From the cell containing the given text, extract its center point as (X, Y) coordinate. 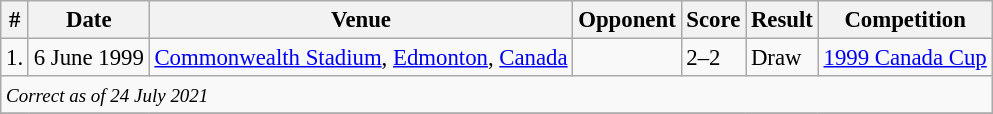
# (15, 20)
Result (782, 20)
Correct as of 24 July 2021 (496, 95)
Draw (782, 58)
Score (714, 20)
Commonwealth Stadium, Edmonton, Canada (361, 58)
Competition (905, 20)
6 June 1999 (88, 58)
Venue (361, 20)
1. (15, 58)
Opponent (627, 20)
1999 Canada Cup (905, 58)
2–2 (714, 58)
Date (88, 20)
